Identify which cell holds the provided text, then report its (X, Y) central coordinate. 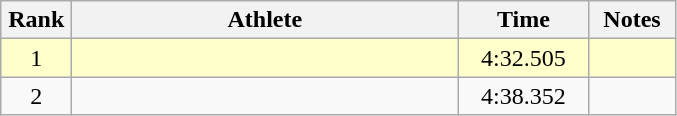
2 (36, 96)
Notes (632, 20)
4:38.352 (524, 96)
1 (36, 58)
4:32.505 (524, 58)
Athlete (265, 20)
Rank (36, 20)
Time (524, 20)
